Pinpoint the cell where the given text exists, returning its [X, Y] midpoint coordinate. 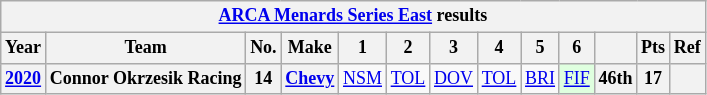
Make [310, 48]
Pts [654, 48]
5 [540, 48]
4 [498, 48]
14 [264, 78]
6 [576, 48]
No. [264, 48]
17 [654, 78]
1 [363, 48]
NSM [363, 78]
Connor Okrzesik Racing [145, 78]
Chevy [310, 78]
Ref [687, 48]
FIF [576, 78]
3 [454, 48]
ARCA Menards Series East results [353, 16]
Team [145, 48]
Year [24, 48]
DOV [454, 78]
46th [616, 78]
2020 [24, 78]
2 [408, 48]
BRI [540, 78]
